Scan for the cell matching the given text and deliver its (X, Y) coordinate at center. 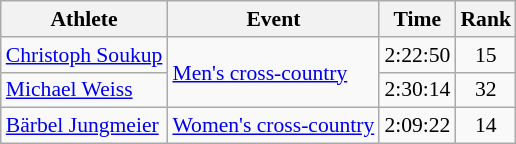
Bärbel Jungmeier (84, 126)
Time (417, 19)
Women's cross-country (273, 126)
Christoph Soukup (84, 55)
15 (486, 55)
Event (273, 19)
Michael Weiss (84, 90)
2:30:14 (417, 90)
2:22:50 (417, 55)
Athlete (84, 19)
Men's cross-country (273, 72)
2:09:22 (417, 126)
32 (486, 90)
14 (486, 126)
Rank (486, 19)
